Find where the given text appears and provide that cell's center as (X, Y) coordinate. 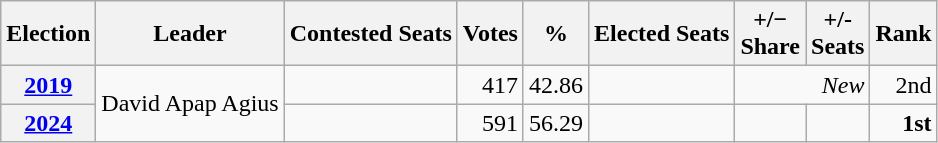
417 (490, 85)
Rank (904, 34)
2019 (48, 85)
Leader (190, 34)
David Apap Agius (190, 104)
% (556, 34)
2nd (904, 85)
Contested Seats (370, 34)
42.86 (556, 85)
1st (904, 123)
Elected Seats (662, 34)
Votes (490, 34)
2024 (48, 123)
591 (490, 123)
56.29 (556, 123)
+/−Share (770, 34)
Election (48, 34)
New (802, 85)
+/-Seats (838, 34)
